Provide the (x, y) coordinate of the cell's center where the given text is located.  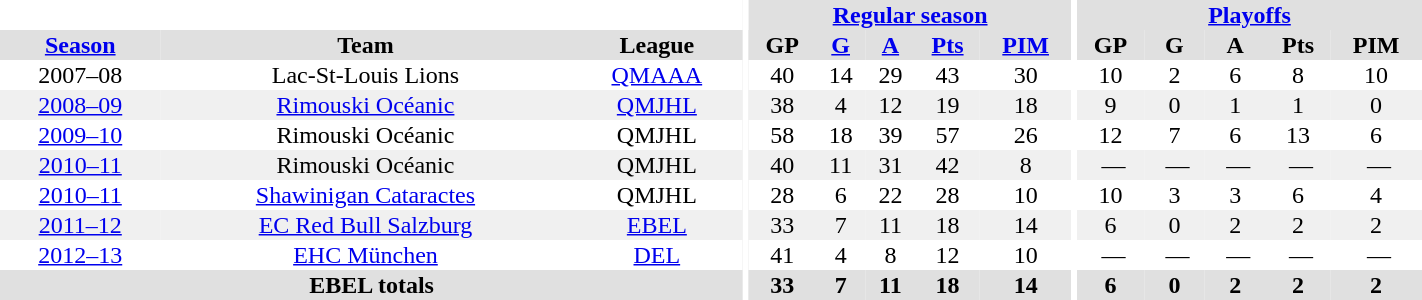
QMAAA (656, 75)
41 (782, 255)
39 (891, 135)
29 (891, 75)
43 (948, 75)
Shawinigan Cataractes (365, 195)
League (656, 45)
Lac-St-Louis Lions (365, 75)
38 (782, 105)
Season (80, 45)
30 (1026, 75)
22 (891, 195)
2012–13 (80, 255)
57 (948, 135)
2007–08 (80, 75)
EBEL totals (372, 285)
DEL (656, 255)
58 (782, 135)
2008–09 (80, 105)
Regular season (910, 15)
EC Red Bull Salzburg (365, 225)
EHC München (365, 255)
Team (365, 45)
19 (948, 105)
9 (1110, 105)
2009–10 (80, 135)
31 (891, 165)
13 (1298, 135)
26 (1026, 135)
Playoffs (1250, 15)
42 (948, 165)
2011–12 (80, 225)
EBEL (656, 225)
